Scan for the cell matching the given text and deliver its [X, Y] coordinate at center. 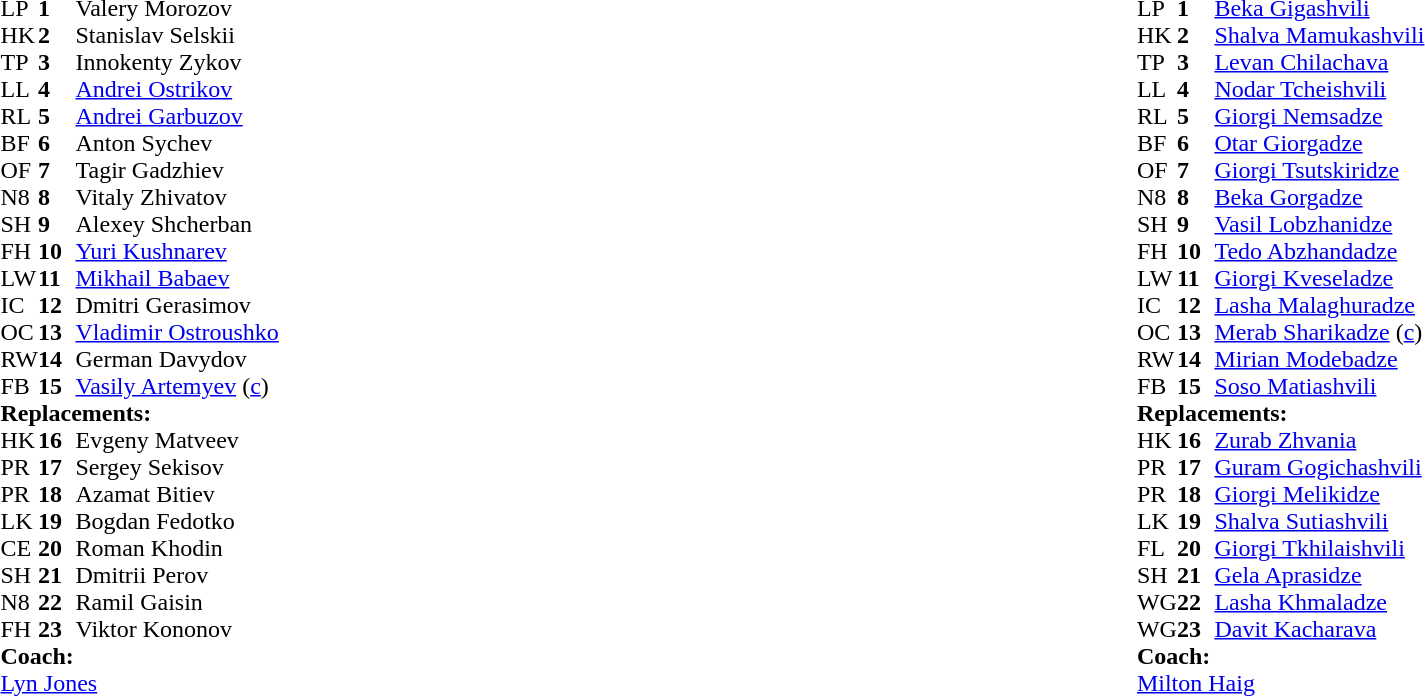
Zurab Zhvania [1319, 440]
Vasily Artemyev (c) [178, 386]
Levan Chilachava [1319, 62]
Anton Sychev [178, 144]
Bogdan Fedotko [178, 522]
Mikhail Babaev [178, 278]
Viktor Kononov [178, 630]
Vasil Lobzhanidze [1319, 224]
Roman Khodin [178, 548]
Tagir Gadzhiev [178, 170]
Guram Gogichashvili [1319, 468]
FL [1157, 548]
Gela Aprasidze [1319, 576]
Andrei Garbuzov [178, 116]
Stanislav Selskii [178, 36]
Shalva Mamukashvili [1319, 36]
German Davydov [178, 360]
Nodar Tcheishvili [1319, 90]
Shalva Sutiashvili [1319, 522]
Alexey Shcherban [178, 224]
Vitaly Zhivatov [178, 198]
Dmitri Gerasimov [178, 306]
Beka Gorgadze [1319, 198]
Otar Giorgadze [1319, 144]
Merab Sharikadze (c) [1319, 332]
CE [19, 548]
Davit Kacharava [1319, 630]
Giorgi Tkhilaishvili [1319, 548]
Giorgi Melikidze [1319, 494]
Yuri Kushnarev [178, 252]
Giorgi Kveseladze [1319, 278]
Tedo Abzhandadze [1319, 252]
Azamat Bitiev [178, 494]
Lasha Malaghuradze [1319, 306]
Vladimir Ostroushko [178, 332]
Dmitrii Perov [178, 576]
Giorgi Tsutskiridze [1319, 170]
Lasha Khmaladze [1319, 602]
Ramil Gaisin [178, 602]
Soso Matiashvili [1319, 386]
Andrei Ostrikov [178, 90]
Innokenty Zykov [178, 62]
Mirian Modebadze [1319, 360]
Giorgi Nemsadze [1319, 116]
Evgeny Matveev [178, 440]
Sergey Sekisov [178, 468]
